Return [x, y] of the center of cell containing provided text 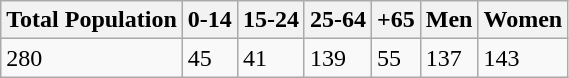
0-14 [210, 20]
15-24 [270, 20]
280 [92, 58]
Women [523, 20]
137 [449, 58]
41 [270, 58]
143 [523, 58]
Total Population [92, 20]
139 [338, 58]
55 [396, 58]
+65 [396, 20]
25-64 [338, 20]
Men [449, 20]
45 [210, 58]
